Pinpoint the cell where the given text exists, returning its (X, Y) midpoint coordinate. 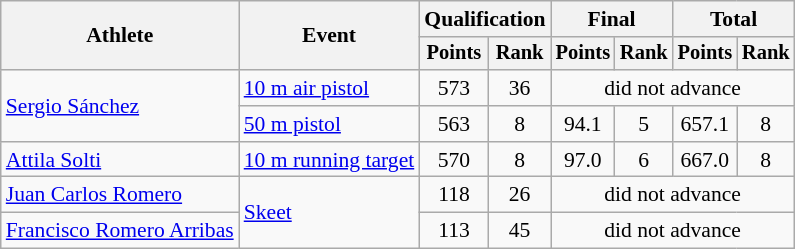
10 m air pistol (330, 88)
563 (454, 124)
Attila Solti (120, 160)
573 (454, 88)
657.1 (705, 124)
Francisco Romero Arribas (120, 231)
50 m pistol (330, 124)
6 (644, 160)
Skeet (330, 212)
118 (454, 195)
26 (520, 195)
10 m running target (330, 160)
Event (330, 36)
570 (454, 160)
36 (520, 88)
Juan Carlos Romero (120, 195)
94.1 (583, 124)
Final (612, 19)
113 (454, 231)
Athlete (120, 36)
Qualification (484, 19)
97.0 (583, 160)
Total (734, 19)
45 (520, 231)
667.0 (705, 160)
5 (644, 124)
Sergio Sánchez (120, 106)
